Determine the [x, y] coordinate at the center of the cell enclosing the given text.  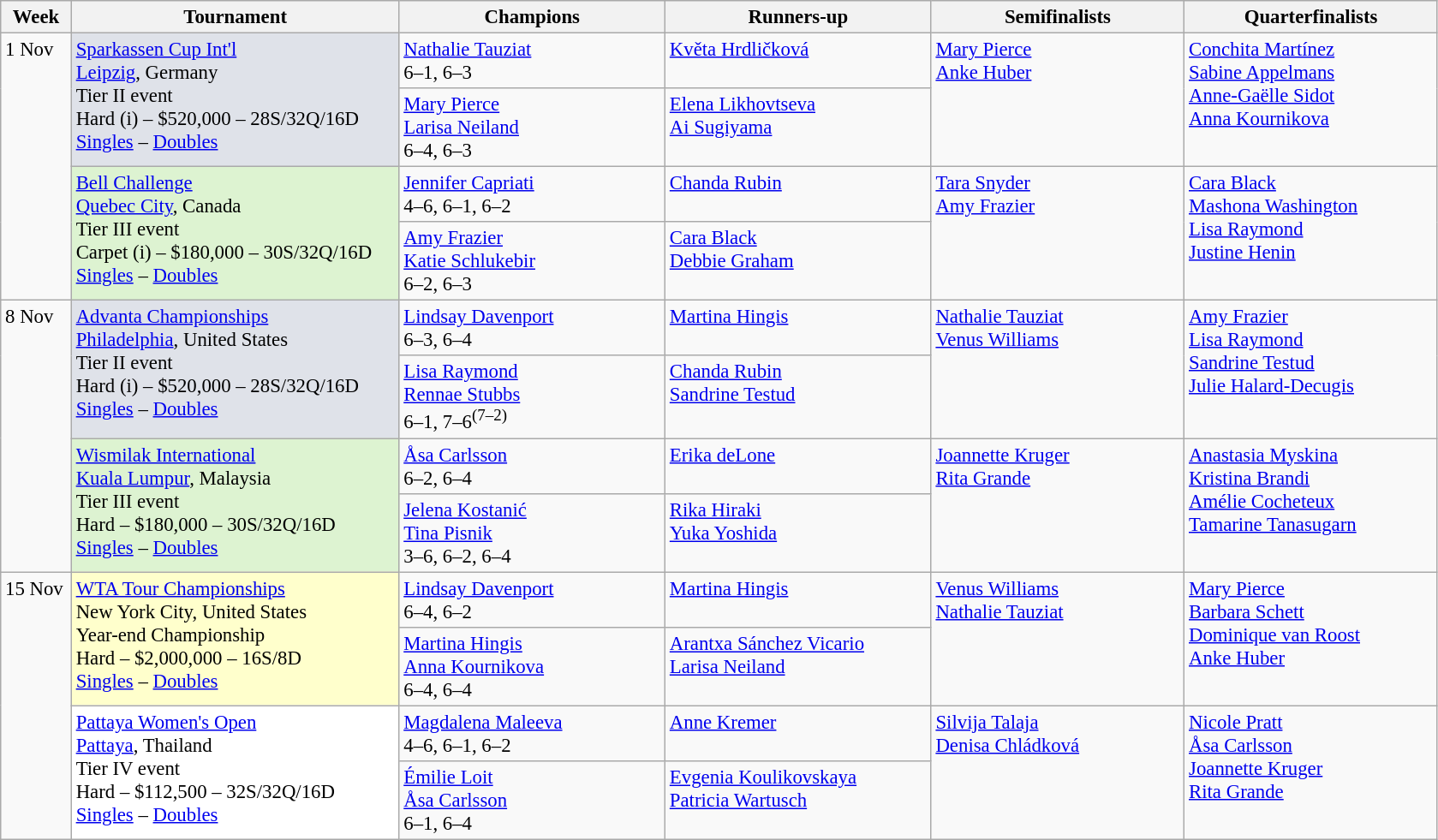
Tournament [235, 17]
Venus Williams Nathalie Tauziat [1058, 639]
Nathalie Tauziat 6–1, 6–3 [533, 62]
Lindsay Davenport 6–4, 6–2 [533, 599]
Nathalie Tauziat Venus Williams [1058, 370]
15 Nov [36, 706]
Amy Frazier Lisa Raymond Sandrine Testud Julie Halard-Decugis [1311, 370]
Émilie Loit Åsa Carlsson6–1, 6–4 [533, 801]
Nicole Pratt Åsa Carlsson Joannette Kruger Rita Grande [1311, 772]
Semifinalists [1058, 17]
Magdalena Maleeva 4–6, 6–1, 6–2 [533, 733]
Jelena Kostanić Tina Pisnik3–6, 6–2, 6–4 [533, 533]
Lisa Raymond Rennae Stubbs6–1, 7–6(7–2) [533, 397]
WTA Tour Championships New York City, United States Year-end Championship Hard – $2,000,000 – 16S/8DSingles – Doubles [235, 639]
Martina Hingis Anna Kournikova6–4, 6–4 [533, 666]
Amy Frazier Katie Schlukebir6–2, 6–3 [533, 261]
Arantxa Sánchez Vicario Larisa Neiland [798, 666]
1 Nov [36, 167]
Sparkassen Cup Int'l Leipzig, Germany Tier II event Hard (i) – $520,000 – 28S/32Q/16DSingles – Doubles [235, 100]
Jennifer Capriati 4–6, 6–1, 6–2 [533, 195]
Cara Black Debbie Graham [798, 261]
Runners-up [798, 17]
Pattaya Women's Open Pattaya, Thailand Tier IV event Hard – $112,500 – 32S/32Q/16DSingles – Doubles [235, 772]
Anne Kremer [798, 733]
Tara Snyder Amy Frazier [1058, 234]
Conchita Martínez Sabine Appelmans Anne-Gaëlle Sidot Anna Kournikova [1311, 100]
Week [36, 17]
Mary Pierce Larisa Neiland6–4, 6–3 [533, 128]
Chanda Rubin [798, 195]
Mary Pierce Barbara Schett Dominique van Roost Anke Huber [1311, 639]
Elena Likhovtseva Ai Sugiyama [798, 128]
Silvija Talaja Denisa Chládková [1058, 772]
8 Nov [36, 437]
Květa Hrdličková [798, 62]
Evgenia Koulikovskaya Patricia Wartusch [798, 801]
Anastasia Myskina Kristina Brandi Amélie Cocheteux Tamarine Tanasugarn [1311, 505]
Mary Pierce Anke Huber [1058, 100]
Erika deLone [798, 466]
Cara Black Mashona Washington Lisa Raymond Justine Henin [1311, 234]
Chanda Rubin Sandrine Testud [798, 397]
Lindsay Davenport 6–3, 6–4 [533, 329]
Advanta Championships Philadelphia, United States Tier II event Hard (i) – $520,000 – 28S/32Q/16DSingles – Doubles [235, 370]
Wismilak International Kuala Lumpur, Malaysia Tier III event Hard – $180,000 – 30S/32Q/16DSingles – Doubles [235, 505]
Rika Hiraki Yuka Yoshida [798, 533]
Quarterfinalists [1311, 17]
Bell Challenge Quebec City, Canada Tier III event Carpet (i) – $180,000 – 30S/32Q/16DSingles – Doubles [235, 234]
Champions [533, 17]
Åsa Carlsson 6–2, 6–4 [533, 466]
Joannette Kruger Rita Grande [1058, 505]
